Detect which cell encompasses the target text, then output its [x, y] center coordinate. 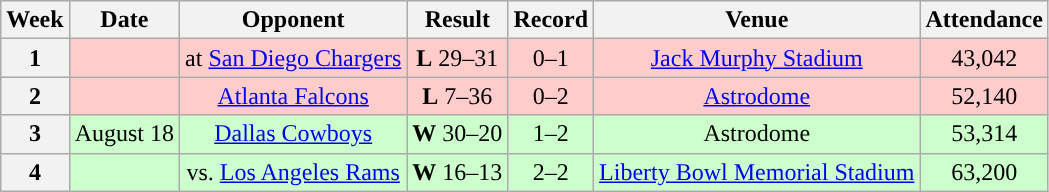
0–1 [551, 58]
Result [458, 20]
Dallas Cowboys [294, 134]
Record [551, 20]
Attendance [984, 20]
Liberty Bowl Memorial Stadium [757, 172]
August 18 [124, 134]
Opponent [294, 20]
at San Diego Chargers [294, 58]
4 [35, 172]
Date [124, 20]
Jack Murphy Stadium [757, 58]
Venue [757, 20]
W 16–13 [458, 172]
W 30–20 [458, 134]
0–2 [551, 96]
L 29–31 [458, 58]
52,140 [984, 96]
3 [35, 134]
1–2 [551, 134]
63,200 [984, 172]
vs. Los Angeles Rams [294, 172]
Atlanta Falcons [294, 96]
L 7–36 [458, 96]
53,314 [984, 134]
2 [35, 96]
Week [35, 20]
1 [35, 58]
2–2 [551, 172]
43,042 [984, 58]
